From the cell containing the given text, extract its center point as [x, y] coordinate. 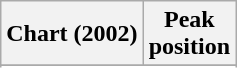
Peakposition [189, 34]
Chart (2002) [72, 34]
